From the cell containing the given text, extract its center point as (X, Y) coordinate. 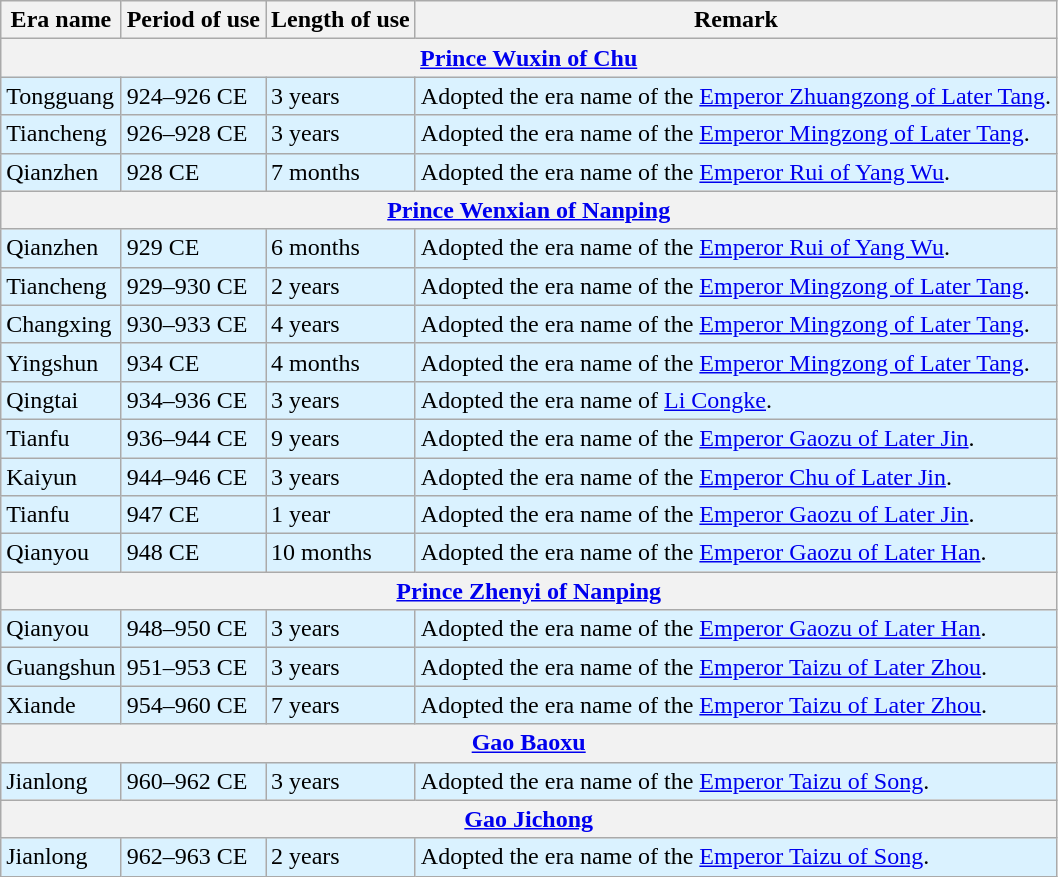
928 CE (193, 172)
Changxing (61, 324)
1 year (341, 515)
Gao Jichong (529, 819)
962–963 CE (193, 857)
960–962 CE (193, 781)
Tongguang (61, 96)
7 months (341, 172)
948–950 CE (193, 629)
934 CE (193, 362)
Era name (61, 20)
4 months (341, 362)
930–933 CE (193, 324)
Yingshun (61, 362)
934–936 CE (193, 400)
Qingtai (61, 400)
936–944 CE (193, 438)
954–960 CE (193, 705)
926–928 CE (193, 134)
Period of use (193, 20)
951–953 CE (193, 667)
Prince Wuxin of Chu (529, 58)
948 CE (193, 553)
944–946 CE (193, 477)
Xiande (61, 705)
947 CE (193, 515)
929 CE (193, 248)
7 years (341, 705)
929–930 CE (193, 286)
Adopted the era name of the Emperor Zhuangzong of Later Tang. (736, 96)
Adopted the era name of Li Congke. (736, 400)
6 months (341, 248)
Gao Baoxu (529, 743)
Kaiyun (61, 477)
Remark (736, 20)
Prince Wenxian of Nanping (529, 210)
10 months (341, 553)
Prince Zhenyi of Nanping (529, 591)
Length of use (341, 20)
4 years (341, 324)
Guangshun (61, 667)
Adopted the era name of the Emperor Chu of Later Jin. (736, 477)
924–926 CE (193, 96)
9 years (341, 438)
